For the text-containing cell, return its midpoint in (X, Y) coordinate format. 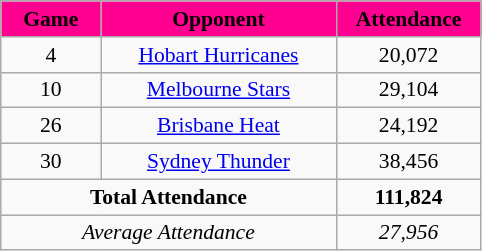
Melbourne Stars (218, 90)
Opponent (218, 19)
4 (51, 55)
Hobart Hurricanes (218, 55)
Total Attendance (168, 197)
30 (51, 162)
Attendance (408, 19)
26 (51, 126)
10 (51, 90)
Sydney Thunder (218, 162)
20,072 (408, 55)
24,192 (408, 126)
38,456 (408, 162)
29,104 (408, 90)
27,956 (408, 233)
Average Attendance (168, 233)
Game (51, 19)
Brisbane Heat (218, 126)
111,824 (408, 197)
